Search for the cell housing the specified text and yield its [x, y] center coordinate. 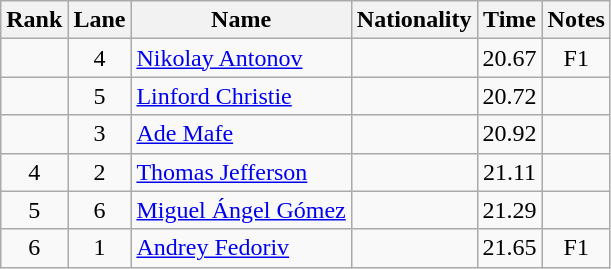
20.92 [510, 134]
3 [100, 134]
Andrey Fedoriv [241, 248]
Nationality [414, 20]
Name [241, 20]
Time [510, 20]
Ade Mafe [241, 134]
Linford Christie [241, 96]
Lane [100, 20]
Nikolay Antonov [241, 58]
20.67 [510, 58]
Notes [576, 20]
21.65 [510, 248]
2 [100, 172]
21.11 [510, 172]
21.29 [510, 210]
20.72 [510, 96]
Miguel Ángel Gómez [241, 210]
1 [100, 248]
Rank [34, 20]
Thomas Jefferson [241, 172]
